For the text-containing cell, return its midpoint in (x, y) coordinate format. 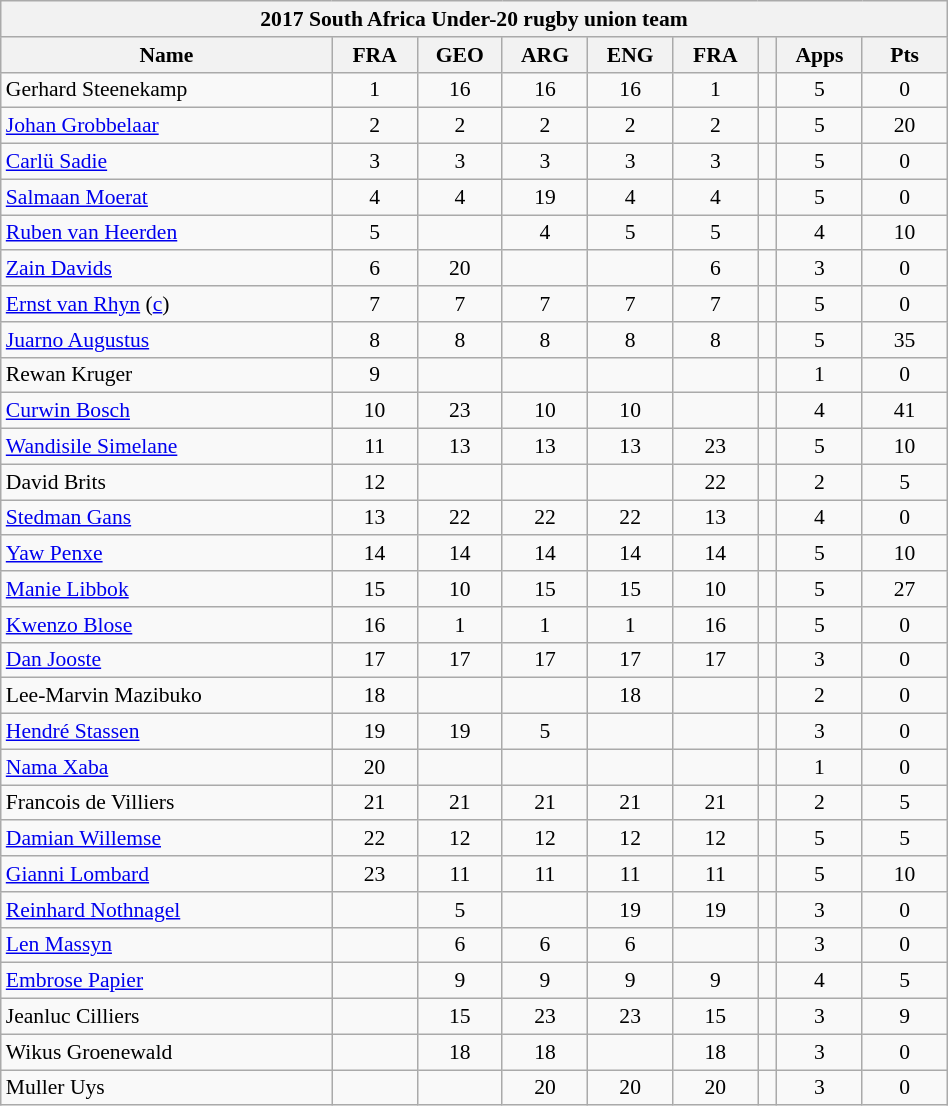
Curwin Bosch (166, 411)
Reinhard Nothnagel (166, 910)
Embrose Papier (166, 981)
Muller Uys (166, 1088)
Nama Xaba (166, 767)
Kwenzo Blose (166, 625)
Name (166, 55)
David Brits (166, 482)
Len Massyn (166, 945)
35 (904, 340)
Manie Libbok (166, 589)
Johan Grobbelaar (166, 126)
Gianni Lombard (166, 874)
Wandisile Simelane (166, 447)
Gerhard Steenekamp (166, 90)
Carlü Sadie (166, 162)
Juarno Augustus (166, 340)
Jeanluc Cilliers (166, 1017)
Salmaan Moerat (166, 197)
Ruben van Heerden (166, 233)
Stedman Gans (166, 518)
41 (904, 411)
Yaw Penxe (166, 554)
Rewan Kruger (166, 375)
Lee-Marvin Mazibuko (166, 696)
Dan Jooste (166, 660)
GEO (460, 55)
27 (904, 589)
Francois de Villiers (166, 803)
Apps (820, 55)
Damian Willemse (166, 839)
Hendré Stassen (166, 732)
Wikus Groenewald (166, 1052)
2017 South Africa Under-20 rugby union team (474, 19)
Zain Davids (166, 269)
ENG (630, 55)
Ernst van Rhyn (c) (166, 304)
ARG (544, 55)
Pts (904, 55)
